For the text-containing cell, return its midpoint in [X, Y] coordinate format. 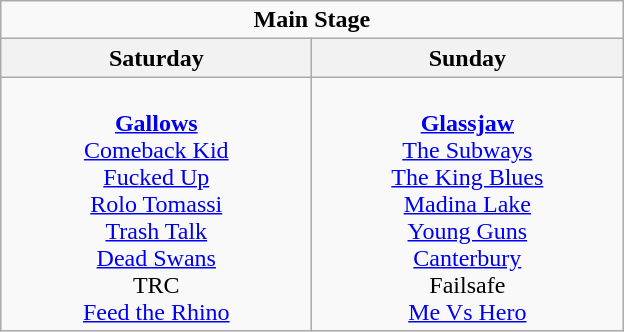
Main Stage [312, 20]
Glassjaw The Subways The King Blues Madina Lake Young Guns Canterbury Failsafe Me Vs Hero [468, 204]
Saturday [156, 58]
Gallows Comeback Kid Fucked Up Rolo Tomassi Trash Talk Dead Swans TRC Feed the Rhino [156, 204]
Sunday [468, 58]
